Detect which cell encompasses the target text, then output its (x, y) center coordinate. 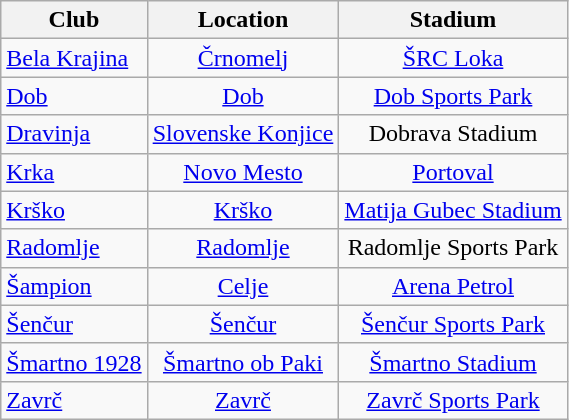
Club (74, 20)
Location (243, 20)
Šenčur Sports Park (453, 324)
Krka (74, 172)
Stadium (453, 20)
Črnomelj (243, 58)
Dobrava Stadium (453, 134)
Matija Gubec Stadium (453, 210)
Zavrč Sports Park (453, 400)
Arena Petrol (453, 286)
Šmartno Stadium (453, 362)
Slovenske Konjice (243, 134)
Šampion (74, 286)
Celje (243, 286)
Šmartno 1928 (74, 362)
Radomlje Sports Park (453, 248)
ŠRC Loka (453, 58)
Šmartno ob Paki (243, 362)
Dob Sports Park (453, 96)
Dravinja (74, 134)
Novo Mesto (243, 172)
Portoval (453, 172)
Bela Krajina (74, 58)
